Return [x, y] of the center of cell containing provided text 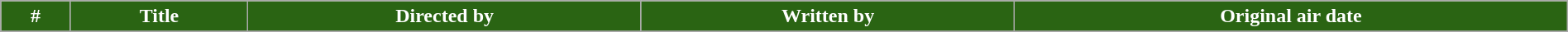
Original air date [1292, 16]
Written by [827, 16]
# [36, 16]
Title [159, 16]
Directed by [445, 16]
